Capture the cell that displays the provided text and extract its (X, Y) central coordinate. 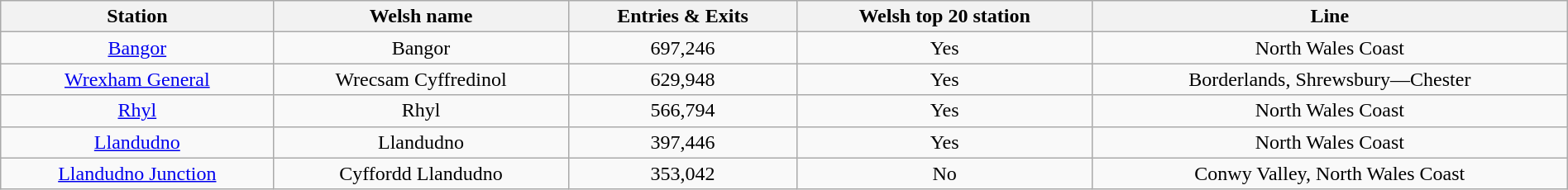
Borderlands, Shrewsbury—Chester (1330, 79)
353,042 (683, 173)
No (944, 173)
Welsh name (421, 17)
Station (137, 17)
566,794 (683, 111)
Conwy Valley, North Wales Coast (1330, 173)
Wrecsam Cyffredinol (421, 79)
Line (1330, 17)
397,446 (683, 142)
697,246 (683, 48)
Welsh top 20 station (944, 17)
Wrexham General (137, 79)
Cyffordd Llandudno (421, 173)
629,948 (683, 79)
Llandudno Junction (137, 173)
Entries & Exits (683, 17)
